Locate the cell with the specified text and output its [x, y] center coordinate. 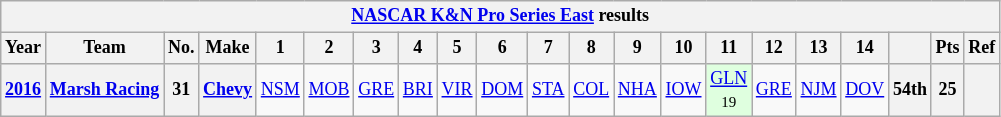
13 [818, 48]
3 [376, 48]
STA [548, 90]
4 [418, 48]
DOV [865, 90]
VIR [457, 90]
12 [774, 48]
2 [329, 48]
NJM [818, 90]
5 [457, 48]
NASCAR K&N Pro Series East results [500, 16]
COL [592, 90]
DOM [502, 90]
BRI [418, 90]
31 [182, 90]
11 [729, 48]
2016 [24, 90]
Chevy [228, 90]
Marsh Racing [104, 90]
MOB [329, 90]
8 [592, 48]
GLN19 [729, 90]
14 [865, 48]
Year [24, 48]
Ref [982, 48]
1 [280, 48]
9 [638, 48]
Make [228, 48]
10 [684, 48]
NSM [280, 90]
Pts [948, 48]
7 [548, 48]
Team [104, 48]
IOW [684, 90]
6 [502, 48]
54th [910, 90]
No. [182, 48]
NHA [638, 90]
25 [948, 90]
